Scan for the cell matching the given text and deliver its (x, y) coordinate at center. 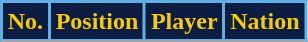
Nation (265, 22)
Player (184, 22)
Position (96, 22)
No. (26, 22)
